Return the [x, y] coordinate for the center point of the cell that contains the specified text.  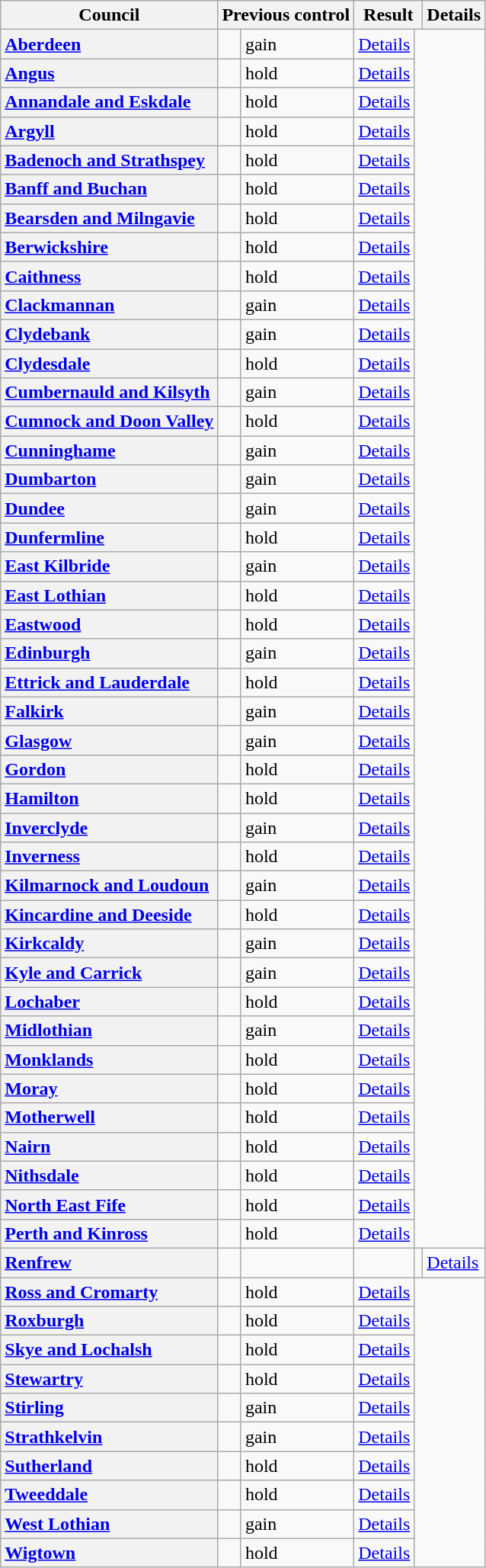
Monklands [110, 1060]
Strathkelvin [110, 1437]
Nithsdale [110, 1175]
Angus [110, 73]
East Lothian [110, 595]
Moray [110, 1089]
Wigtown [110, 1553]
North East Fife [110, 1204]
West Lothian [110, 1524]
Dunfermline [110, 537]
Argyll [110, 131]
Nairn [110, 1146]
Kyle and Carrick [110, 973]
Stirling [110, 1408]
Badenoch and Strathspey [110, 160]
Clydesdale [110, 364]
Kilmarnock and Loudoun [110, 886]
Lochaber [110, 1002]
Sutherland [110, 1466]
Cumnock and Doon Valley [110, 422]
Berwickshire [110, 247]
East Kilbride [110, 566]
Cunninghame [110, 451]
Result [388, 15]
Dundee [110, 508]
Inverclyde [110, 827]
Tweeddale [110, 1495]
Gordon [110, 769]
Falkirk [110, 711]
Caithness [110, 276]
Clackmannan [110, 305]
Skye and Lochalsh [110, 1350]
Cumbernauld and Kilsyth [110, 393]
Banff and Buchan [110, 189]
Motherwell [110, 1117]
Midlothian [110, 1031]
Kincardine and Deeside [110, 915]
Council [110, 15]
Renfrew [110, 1262]
Hamilton [110, 798]
Eastwood [110, 624]
Roxburgh [110, 1321]
Dumbarton [110, 479]
Bearsden and Milngavie [110, 218]
Inverness [110, 857]
Kirkcaldy [110, 944]
Previous control [286, 15]
Annandale and Eskdale [110, 102]
Glasgow [110, 740]
Stewartry [110, 1379]
Clydebank [110, 334]
Ettrick and Lauderdale [110, 682]
Aberdeen [110, 44]
Edinburgh [110, 653]
Ross and Cromarty [110, 1292]
Perth and Kinross [110, 1233]
